Scan for the cell matching the given text and deliver its (x, y) coordinate at center. 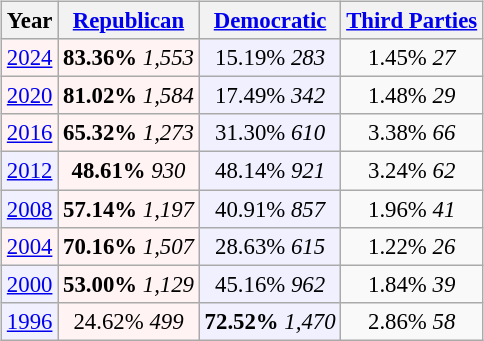
48.14% 921 (270, 171)
3.38% 66 (412, 133)
48.61% 930 (129, 171)
1.45% 27 (412, 58)
53.00% 1,129 (129, 284)
83.36% 1,553 (129, 58)
Democratic (270, 21)
17.49% 342 (270, 96)
15.19% 283 (270, 58)
2004 (30, 246)
Year (30, 21)
81.02% 1,584 (129, 96)
1996 (30, 321)
65.32% 1,273 (129, 133)
45.16% 962 (270, 284)
1.84% 39 (412, 284)
72.52% 1,470 (270, 321)
2012 (30, 171)
1.22% 26 (412, 246)
2000 (30, 284)
31.30% 610 (270, 133)
2020 (30, 96)
Republican (129, 21)
2024 (30, 58)
2008 (30, 209)
3.24% 62 (412, 171)
2016 (30, 133)
28.63% 615 (270, 246)
1.48% 29 (412, 96)
24.62% 499 (129, 321)
1.96% 41 (412, 209)
2.86% 58 (412, 321)
40.91% 857 (270, 209)
70.16% 1,507 (129, 246)
Third Parties (412, 21)
57.14% 1,197 (129, 209)
